Find where the given text appears and provide that cell's center as (x, y) coordinate. 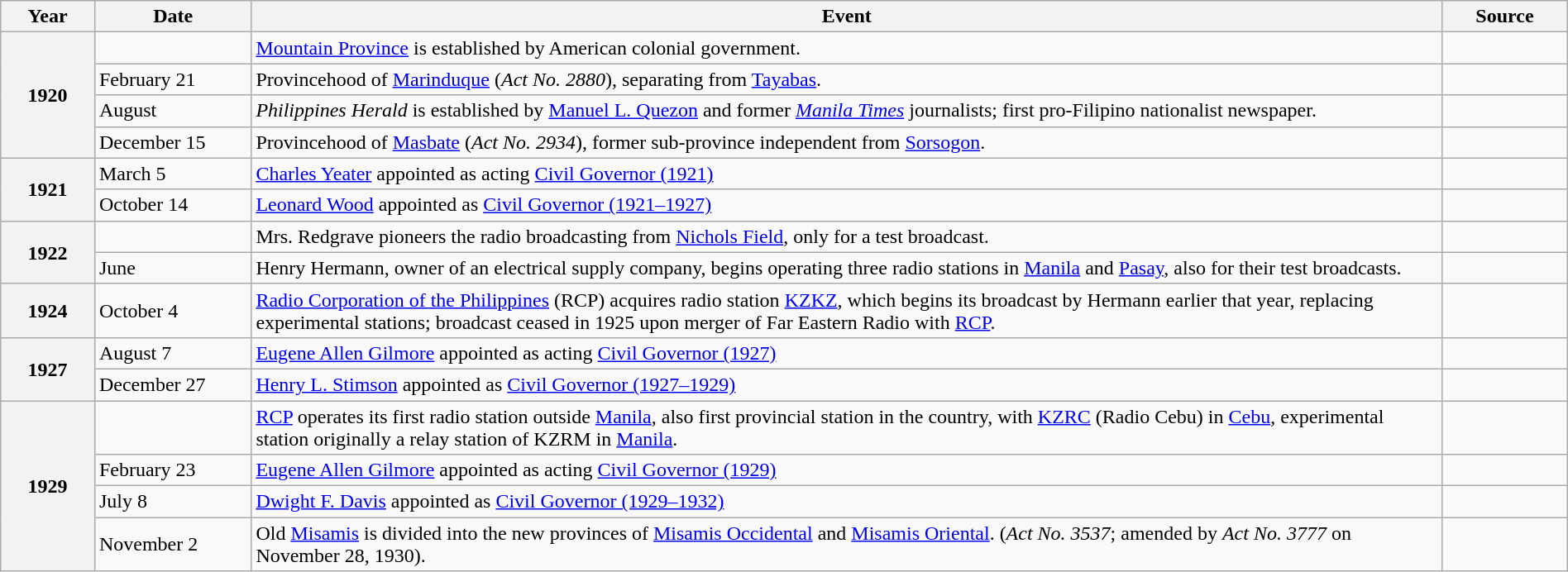
Source (1505, 17)
July 8 (172, 502)
October 14 (172, 205)
Henry Hermann, owner of an electrical supply company, begins operating three radio stations in Manila and Pasay, also for their test broadcasts. (847, 268)
Year (48, 17)
1922 (48, 252)
1921 (48, 189)
Henry L. Stimson appointed as Civil Governor (1927–1929) (847, 384)
December 15 (172, 142)
March 5 (172, 174)
Charles Yeater appointed as acting Civil Governor (1921) (847, 174)
Mrs. Redgrave pioneers the radio broadcasting from Nichols Field, only for a test broadcast. (847, 236)
1929 (48, 485)
December 27 (172, 384)
Event (847, 17)
February 23 (172, 470)
Philippines Herald is established by Manuel L. Quezon and former Manila Times journalists; first pro-Filipino nationalist newspaper. (847, 111)
Leonard Wood appointed as Civil Governor (1921–1927) (847, 205)
1927 (48, 369)
Dwight F. Davis appointed as Civil Governor (1929–1932) (847, 502)
Mountain Province is established by American colonial government. (847, 48)
Date (172, 17)
November 2 (172, 544)
1920 (48, 95)
June (172, 268)
Eugene Allen Gilmore appointed as acting Civil Governor (1927) (847, 353)
Eugene Allen Gilmore appointed as acting Civil Governor (1929) (847, 470)
August 7 (172, 353)
August (172, 111)
Provincehood of Masbate (Act No. 2934), former sub-province independent from Sorsogon. (847, 142)
Provincehood of Marinduque (Act No. 2880), separating from Tayabas. (847, 79)
February 21 (172, 79)
1924 (48, 311)
October 4 (172, 311)
